From the cell containing the given text, extract its center point as (x, y) coordinate. 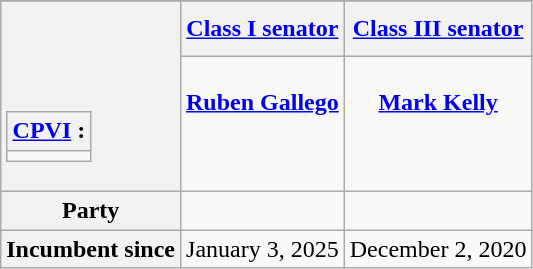
December 2, 2020 (438, 249)
January 3, 2025 (262, 249)
Class III senator (438, 29)
Class I senator (262, 29)
Ruben Gallego (262, 124)
Party (91, 210)
Incumbent since (91, 249)
Mark Kelly (438, 124)
